Search for the cell housing the specified text and yield its (x, y) center coordinate. 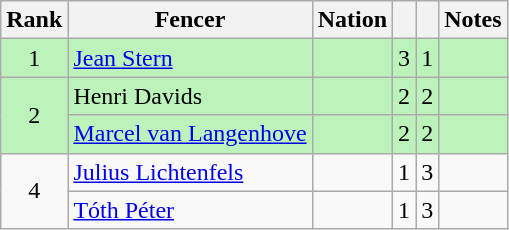
4 (34, 191)
Rank (34, 20)
Jean Stern (190, 58)
Nation (352, 20)
Henri Davids (190, 96)
Notes (473, 20)
Marcel van Langenhove (190, 134)
Tóth Péter (190, 210)
Julius Lichtenfels (190, 172)
Fencer (190, 20)
